Pinpoint the cell where the given text exists, returning its [x, y] midpoint coordinate. 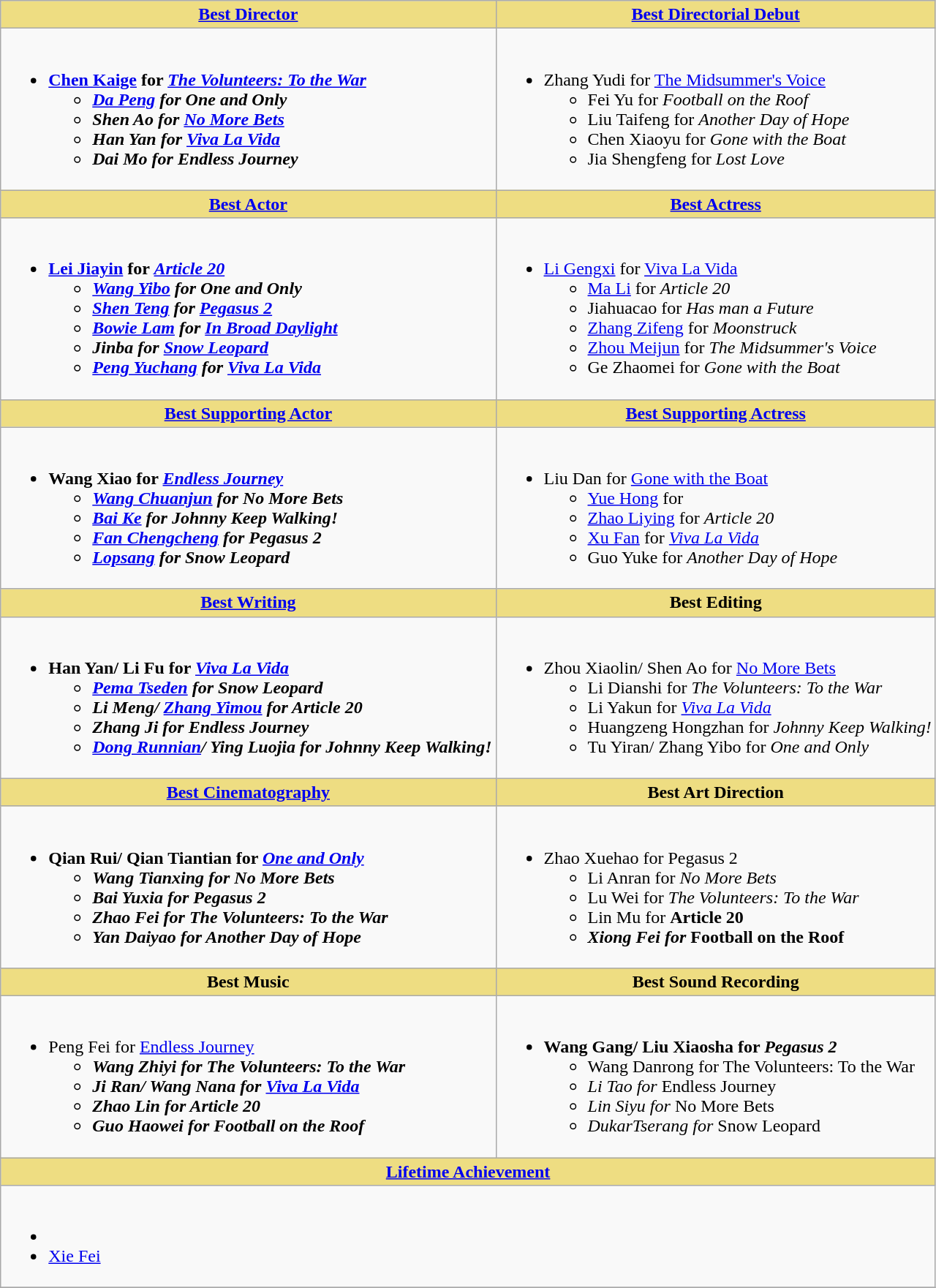
Best Writing [249, 603]
Best Actress [715, 204]
Zhao Xuehao for Pegasus 2Li Anran for No More BetsLu Wei for The Volunteers: To the WarLin Mu for Article 20Xiong Fei for Football on the Roof [715, 886]
Best Supporting Actor [249, 413]
Best Editing [715, 603]
Liu Dan for Gone with the BoatYue Hong for Zhao Liying for Article 20Xu Fan for Viva La VidaGuo Yuke for Another Day of Hope [715, 508]
Wang Xiao for Endless JourneyWang Chuanjun for No More BetsBai Ke for Johnny Keep Walking!Fan Chengcheng for Pegasus 2Lopsang for Snow Leopard [249, 508]
Best Cinematography [249, 792]
Best Director [249, 15]
Best Music [249, 982]
Lifetime Achievement [468, 1171]
Best Actor [249, 204]
Best Supporting Actress [715, 413]
Best Art Direction [715, 792]
Chen Kaige for The Volunteers: To the WarDa Peng for One and OnlyShen Ao for No More BetsHan Yan for Viva La VidaDai Mo for Endless Journey [249, 110]
Xie Fei [468, 1237]
Best Sound Recording [715, 982]
Best Directorial Debut [715, 15]
